Output the [x, y] coordinate of the center of the cell containing the given text.  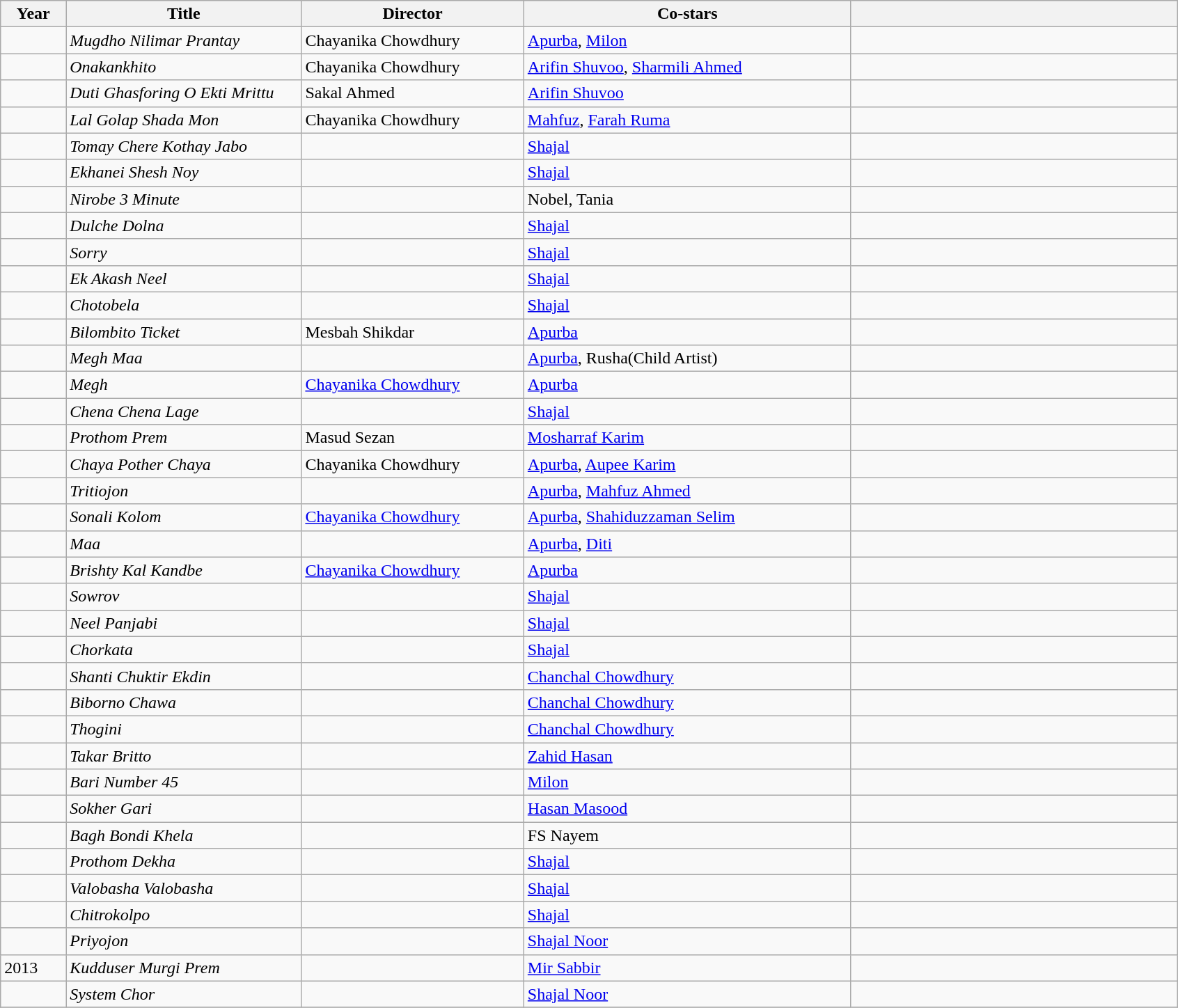
Apurba, Rusha(Child Artist) [687, 359]
Masud Sezan [412, 438]
Apurba, Aupee Karim [687, 464]
Sokher Gari [184, 809]
Brishty Kal Kandbe [184, 570]
Sonali Kolom [184, 517]
Maa [184, 544]
Chitrokolpo [184, 915]
Nirobe 3 Minute [184, 199]
Apurba, Diti [687, 544]
Bagh Bondi Khela [184, 835]
Megh [184, 385]
Arifin Shuvoo, Sharmili Ahmed [687, 67]
Sakal Ahmed [412, 93]
Takar Britto [184, 755]
Ekhanei Shesh Noy [184, 173]
FS Nayem [687, 835]
Dulche Dolna [184, 226]
Apurba, Shahiduzzaman Selim [687, 517]
Bilombito Ticket [184, 332]
Milon [687, 782]
Tomay Chere Kothay Jabo [184, 146]
Duti Ghasforing O Ekti Mrittu [184, 93]
Chotobela [184, 305]
System Chor [184, 994]
Thogini [184, 729]
Megh Maa [184, 359]
Apurba, Milon [687, 40]
Lal Golap Shada Mon [184, 120]
Shanti Chuktir Ekdin [184, 676]
Hasan Masood [687, 809]
Sorry [184, 252]
Year [33, 14]
Zahid Hasan [687, 755]
Director [412, 14]
Mosharraf Karim [687, 438]
Sowrov [184, 597]
Mahfuz, Farah Ruma [687, 120]
Neel Panjabi [184, 623]
2013 [33, 968]
Prothom Prem [184, 438]
Tritiojon [184, 491]
Kudduser Murgi Prem [184, 968]
Ek Akash Neel [184, 278]
Biborno Chawa [184, 702]
Arifin Shuvoo [687, 93]
Apurba, Mahfuz Ahmed [687, 491]
Bari Number 45 [184, 782]
Co-stars [687, 14]
Valobasha Valobasha [184, 888]
Chaya Pother Chaya [184, 464]
Nobel, Tania [687, 199]
Title [184, 14]
Chorkata [184, 649]
Chena Chena Lage [184, 411]
Mesbah Shikdar [412, 332]
Prothom Dekha [184, 862]
Onakankhito [184, 67]
Priyojon [184, 941]
Mugdho Nilimar Prantay [184, 40]
Mir Sabbir [687, 968]
